Output the [X, Y] coordinate of the center of the cell containing the given text.  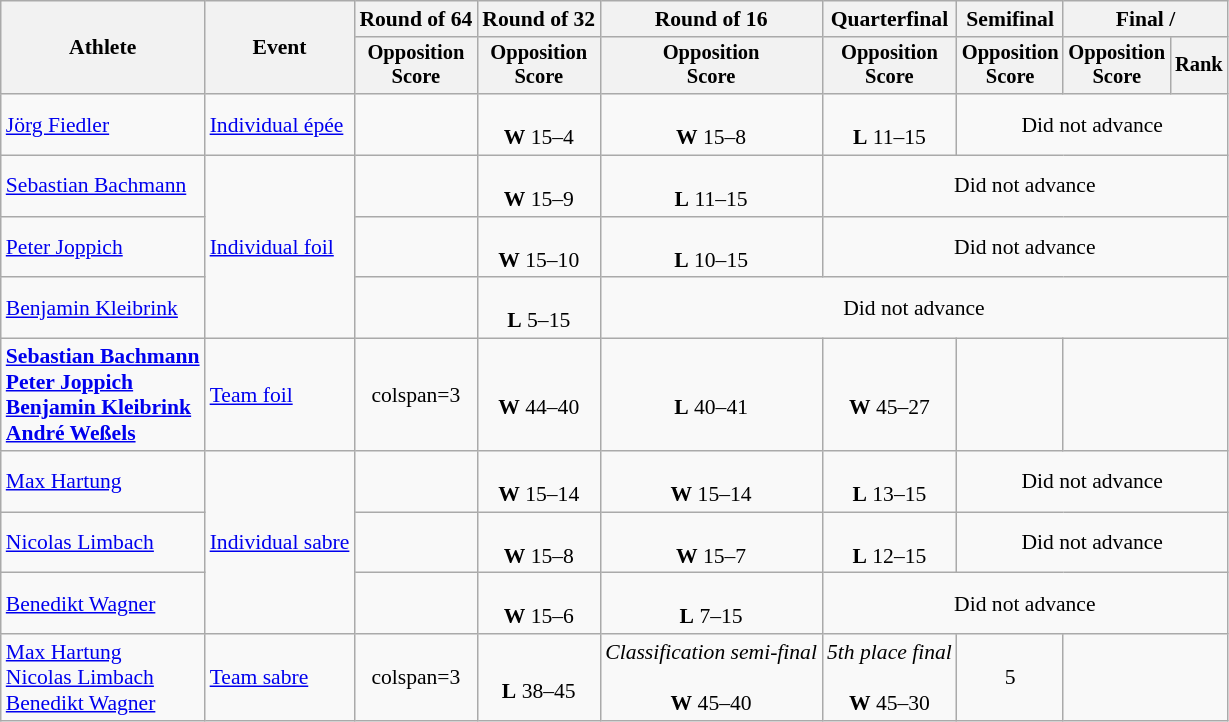
W 15–10 [538, 248]
Max HartungNicolas LimbachBenedikt Wagner [103, 678]
Semifinal [1010, 19]
Peter Joppich [103, 248]
W 15–6 [538, 604]
L 10–15 [711, 248]
Individual sabre [280, 542]
L 5–15 [538, 308]
Sebastian Bachmann [103, 186]
Classification semi-finalW 45–40 [711, 678]
Benedikt Wagner [103, 604]
Quarterfinal [890, 19]
Benjamin Kleibrink [103, 308]
Max Hartung [103, 482]
Final / [1145, 19]
5th place finalW 45–30 [890, 678]
W 45–27 [890, 395]
L 12–15 [890, 542]
Rank [1199, 66]
L 40–41 [711, 395]
W 15–7 [711, 542]
Nicolas Limbach [103, 542]
Jörg Fiedler [103, 124]
Sebastian BachmannPeter JoppichBenjamin KleibrinkAndré Weßels [103, 395]
Round of 32 [538, 19]
Team sabre [280, 678]
Individual épée [280, 124]
5 [1010, 678]
W 15–4 [538, 124]
Individual foil [280, 248]
W 44–40 [538, 395]
Event [280, 48]
Athlete [103, 48]
Round of 64 [416, 19]
Round of 16 [711, 19]
L 38–45 [538, 678]
L 7–15 [711, 604]
Team foil [280, 395]
L 13–15 [890, 482]
W 15–9 [538, 186]
